Capture the cell that displays the provided text and extract its [X, Y] central coordinate. 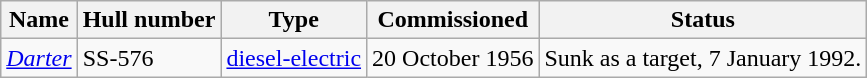
SS-576 [149, 58]
Status [703, 20]
20 October 1956 [453, 58]
Type [294, 20]
Commissioned [453, 20]
Darter [39, 58]
Hull number [149, 20]
Sunk as a target, 7 January 1992. [703, 58]
diesel-electric [294, 58]
Name [39, 20]
